Locate the cell with the specified text and output its (x, y) center coordinate. 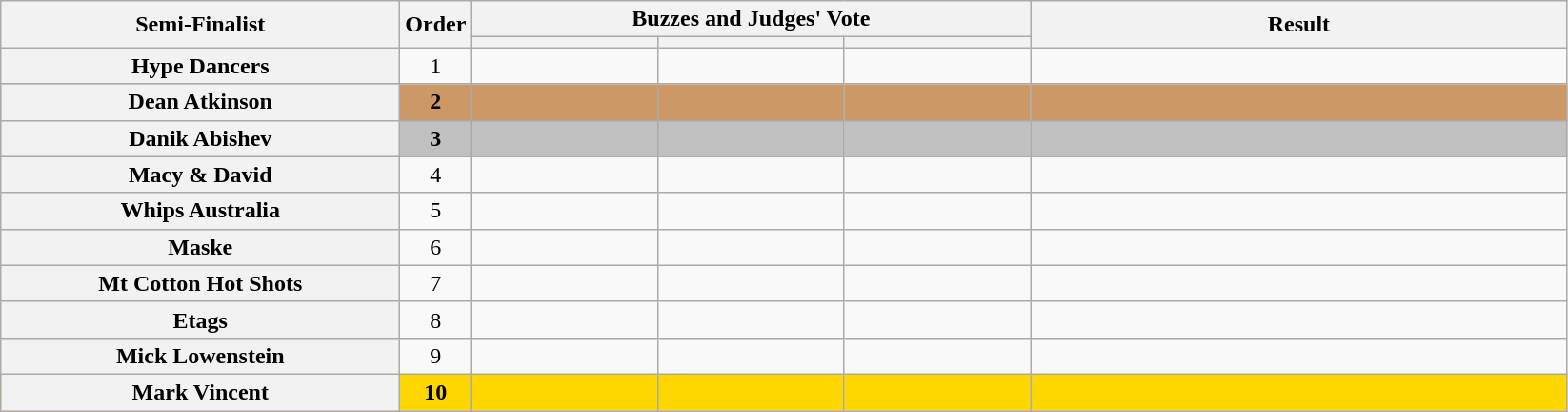
Dean Atkinson (200, 102)
6 (436, 247)
2 (436, 102)
4 (436, 175)
Result (1299, 25)
7 (436, 283)
Order (436, 25)
1 (436, 66)
10 (436, 392)
Whips Australia (200, 211)
Buzzes and Judges' Vote (751, 19)
Danik Abishev (200, 138)
Hype Dancers (200, 66)
Mick Lowenstein (200, 356)
5 (436, 211)
Etags (200, 319)
8 (436, 319)
9 (436, 356)
Macy & David (200, 175)
Maske (200, 247)
Semi-Finalist (200, 25)
Mark Vincent (200, 392)
Mt Cotton Hot Shots (200, 283)
3 (436, 138)
